Provide the (x, y) coordinate of the cell's center where the given text is located.  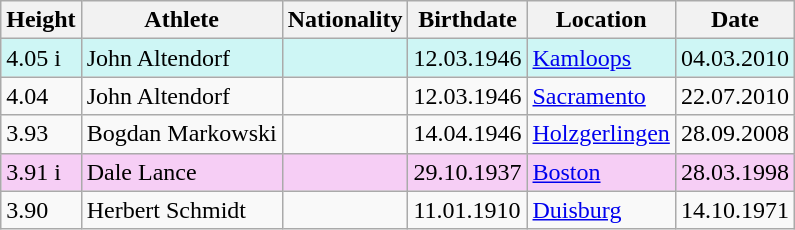
3.90 (41, 210)
Holzgerlingen (601, 134)
28.03.1998 (734, 172)
29.10.1937 (468, 172)
14.10.1971 (734, 210)
Bogdan Markowski (182, 134)
3.91 i (41, 172)
Herbert Schmidt (182, 210)
28.09.2008 (734, 134)
14.04.1946 (468, 134)
11.01.1910 (468, 210)
Boston (601, 172)
Kamloops (601, 58)
Dale Lance (182, 172)
22.07.2010 (734, 96)
Nationality (345, 20)
Sacramento (601, 96)
3.93 (41, 134)
Birthdate (468, 20)
Height (41, 20)
Duisburg (601, 210)
Athlete (182, 20)
Location (601, 20)
04.03.2010 (734, 58)
4.04 (41, 96)
4.05 i (41, 58)
Date (734, 20)
